Capture the cell that displays the provided text and extract its (X, Y) central coordinate. 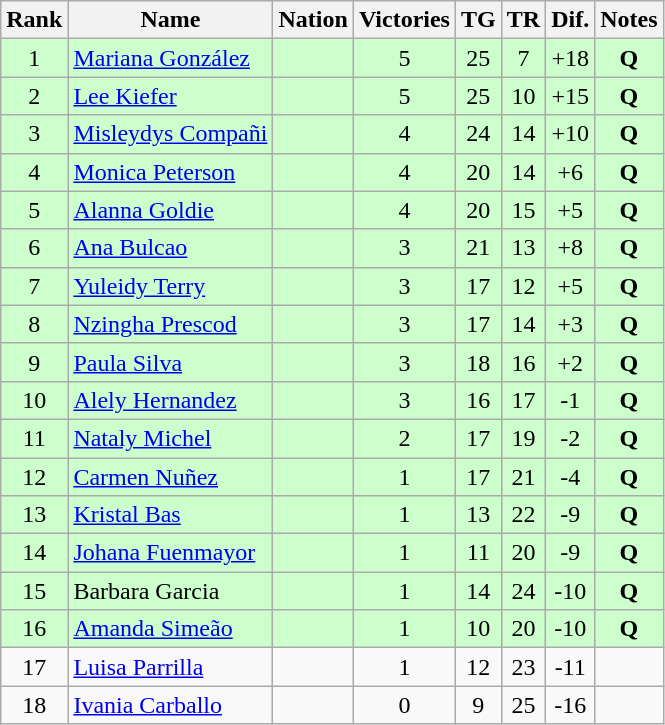
Barbara Garcia (170, 591)
Name (170, 20)
Monica Peterson (170, 172)
Ivania Carballo (170, 705)
+15 (570, 96)
Kristal Bas (170, 515)
Amanda Simeão (170, 629)
TR (523, 20)
-2 (570, 438)
Misleydys Compañi (170, 134)
Ana Bulcao (170, 248)
Alanna Goldie (170, 210)
+6 (570, 172)
Nation (313, 20)
-1 (570, 400)
Nzingha Prescod (170, 324)
TG (478, 20)
Rank (34, 20)
+3 (570, 324)
Victories (404, 20)
Notes (629, 20)
Yuleidy Terry (170, 286)
Lee Kiefer (170, 96)
-16 (570, 705)
+18 (570, 58)
6 (34, 248)
Alely Hernandez (170, 400)
-11 (570, 667)
Dif. (570, 20)
23 (523, 667)
Nataly Michel (170, 438)
22 (523, 515)
19 (523, 438)
+8 (570, 248)
Luisa Parrilla (170, 667)
Paula Silva (170, 362)
Carmen Nuñez (170, 477)
+2 (570, 362)
-4 (570, 477)
0 (404, 705)
8 (34, 324)
+10 (570, 134)
Johana Fuenmayor (170, 553)
Mariana González (170, 58)
